Determine the (x, y) coordinate at the center of the cell enclosing the given text.  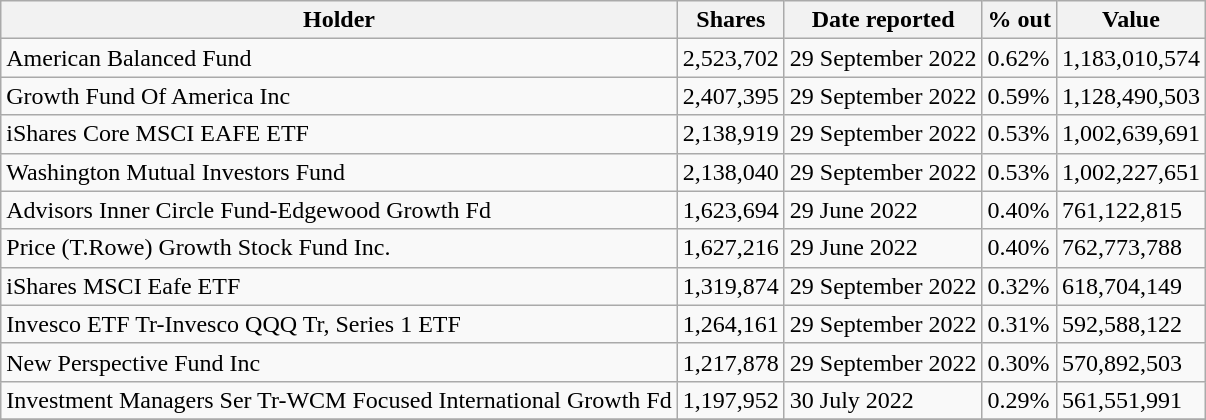
2,138,040 (730, 172)
762,773,788 (1130, 248)
0.62% (1019, 58)
761,122,815 (1130, 210)
0.30% (1019, 362)
Shares (730, 20)
Value (1130, 20)
New Perspective Fund Inc (339, 362)
2,523,702 (730, 58)
1,264,161 (730, 324)
Price (T.Rowe) Growth Stock Fund Inc. (339, 248)
1,623,694 (730, 210)
American Balanced Fund (339, 58)
618,704,149 (1130, 286)
Invesco ETF Tr-Invesco QQQ Tr, Series 1 ETF (339, 324)
1,197,952 (730, 400)
1,319,874 (730, 286)
2,138,919 (730, 134)
0.29% (1019, 400)
0.32% (1019, 286)
1,002,227,651 (1130, 172)
Investment Managers Ser Tr-WCM Focused International Growth Fd (339, 400)
Holder (339, 20)
0.59% (1019, 96)
570,892,503 (1130, 362)
Growth Fund Of America Inc (339, 96)
iShares MSCI Eafe ETF (339, 286)
Advisors Inner Circle Fund-Edgewood Growth Fd (339, 210)
Washington Mutual Investors Fund (339, 172)
1,627,216 (730, 248)
561,551,991 (1130, 400)
2,407,395 (730, 96)
1,183,010,574 (1130, 58)
% out (1019, 20)
1,217,878 (730, 362)
1,128,490,503 (1130, 96)
0.31% (1019, 324)
iShares Core MSCI EAFE ETF (339, 134)
Date reported (883, 20)
1,002,639,691 (1130, 134)
592,588,122 (1130, 324)
30 July 2022 (883, 400)
